Locate the cell with the specified text and output its (x, y) center coordinate. 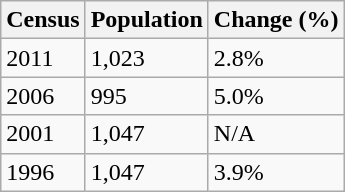
1996 (43, 172)
Census (43, 20)
3.9% (276, 172)
2006 (43, 96)
N/A (276, 134)
2011 (43, 58)
5.0% (276, 96)
995 (146, 96)
Population (146, 20)
Change (%) (276, 20)
1,023 (146, 58)
2001 (43, 134)
2.8% (276, 58)
